Scan for the cell matching the given text and deliver its [x, y] coordinate at center. 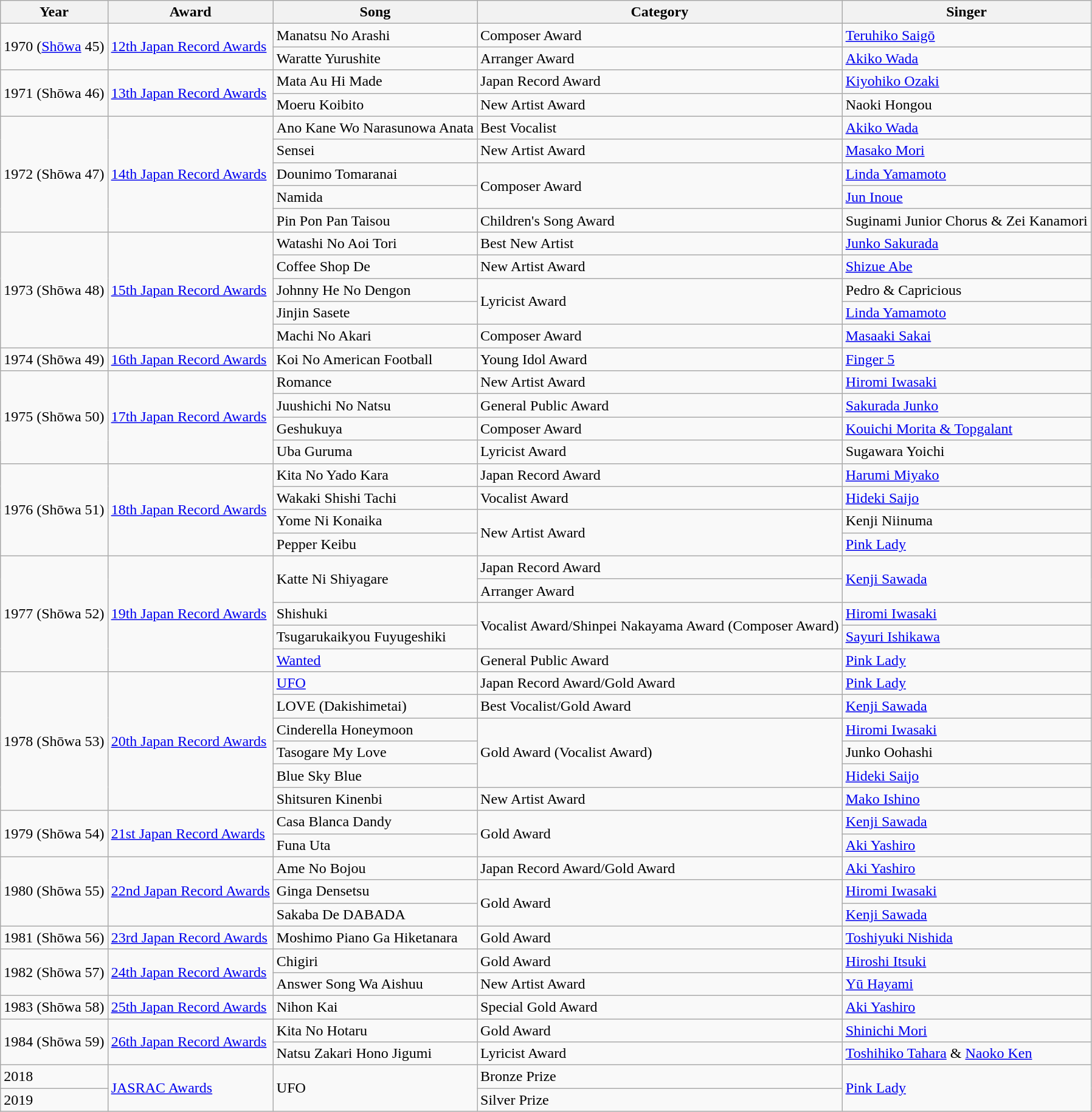
Machi No Akari [375, 336]
1982 (Shōwa 57) [54, 972]
Kouichi Morita & Topgalant [967, 429]
Singer [967, 12]
22nd Japan Record Awards [190, 891]
Natsu Zakari Hono Jigumi [375, 1054]
Award [190, 12]
2019 [54, 1100]
Pedro & Capricious [967, 290]
12th Japan Record Awards [190, 47]
Suginami Junior Chorus & Zei Kanamori [967, 220]
2018 [54, 1077]
Best New Artist [660, 243]
Sayuri Ishikawa [967, 637]
1970 (Shōwa 45) [54, 47]
Coffee Shop De [375, 266]
Song [375, 12]
Pin Pon Pan Taisou [375, 220]
LOVE (Dakishimetai) [375, 706]
Watashi No Aoi Tori [375, 243]
Casa Blanca Dandy [375, 822]
Tsugarukaikyou Fuyugeshiki [375, 637]
18th Japan Record Awards [190, 509]
Best Vocalist [660, 128]
Shinichi Mori [967, 1031]
Katte Ni Shiyagare [375, 579]
19th Japan Record Awards [190, 613]
Pepper Keibu [375, 544]
Kiyohiko Ozaki [967, 81]
21st Japan Record Awards [190, 834]
Namida [375, 197]
Blue Sky Blue [375, 776]
Kita No Yado Kara [375, 475]
Special Gold Award [660, 1007]
20th Japan Record Awards [190, 741]
Sensei [375, 151]
Finger 5 [967, 359]
Shitsuren Kinenbi [375, 799]
Kenji Niinuma [967, 521]
Sakurada Junko [967, 406]
Masaaki Sakai [967, 336]
1976 (Shōwa 51) [54, 509]
1978 (Shōwa 53) [54, 741]
1984 (Shōwa 59) [54, 1042]
Masako Mori [967, 151]
Children's Song Award [660, 220]
Hiroshi Itsuki [967, 961]
Nihon Kai [375, 1007]
Tasogare My Love [375, 753]
Silver Prize [660, 1100]
Funa Uta [375, 845]
Harumi Miyako [967, 475]
Sakaba De DABADA [375, 914]
1975 (Shōwa 50) [54, 417]
Dounimo Tomaranai [375, 174]
1974 (Shōwa 49) [54, 359]
Romance [375, 382]
Mata Au Hi Made [375, 81]
1972 (Shōwa 47) [54, 174]
13th Japan Record Awards [190, 93]
Geshukuya [375, 429]
16th Japan Record Awards [190, 359]
25th Japan Record Awards [190, 1007]
Junko Oohashi [967, 753]
Shizue Abe [967, 266]
Junko Sakurada [967, 243]
Kita No Hotaru [375, 1031]
Koi No American Football [375, 359]
Ame No Bojou [375, 868]
Ginga Densetsu [375, 891]
Teruhiko Saigō [967, 35]
15th Japan Record Awards [190, 289]
Vocalist Award [660, 498]
Juushichi No Natsu [375, 406]
1973 (Shōwa 48) [54, 289]
1980 (Shōwa 55) [54, 891]
Moshimo Piano Ga Hiketanara [375, 938]
26th Japan Record Awards [190, 1042]
1971 (Shōwa 46) [54, 93]
Ano Kane Wo Narasunowa Anata [375, 128]
Cinderella Honeymoon [375, 730]
1977 (Shōwa 52) [54, 613]
14th Japan Record Awards [190, 174]
JASRAC Awards [190, 1088]
Young Idol Award [660, 359]
23rd Japan Record Awards [190, 938]
Wanted [375, 660]
Mako Ishino [967, 799]
Best Vocalist/Gold Award [660, 706]
Jun Inoue [967, 197]
Toshiyuki Nishida [967, 938]
Wakaki Shishi Tachi [375, 498]
24th Japan Record Awards [190, 972]
Year [54, 12]
Waratte Yurushite [375, 58]
Naoki Hongou [967, 105]
Gold Award (Vocalist Award) [660, 753]
1979 (Shōwa 54) [54, 834]
Jinjin Sasete [375, 313]
Category [660, 12]
Chigiri [375, 961]
Yome Ni Konaika [375, 521]
Sugawara Yoichi [967, 452]
Bronze Prize [660, 1077]
1981 (Shōwa 56) [54, 938]
Vocalist Award/Shinpei Nakayama Award (Composer Award) [660, 625]
1983 (Shōwa 58) [54, 1007]
Moeru Koibito [375, 105]
Johnny He No Dengon [375, 290]
Toshihiko Tahara & Naoko Ken [967, 1054]
Yū Hayami [967, 984]
Shishuki [375, 613]
17th Japan Record Awards [190, 417]
Answer Song Wa Aishuu [375, 984]
Manatsu No Arashi [375, 35]
Uba Guruma [375, 452]
